Extract the (X, Y) coordinate from the center of the cell holding the provided text.  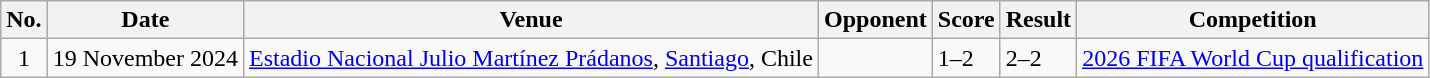
Score (966, 20)
Opponent (875, 20)
2–2 (1038, 58)
Competition (1253, 20)
Estadio Nacional Julio Martínez Prádanos, Santiago, Chile (532, 58)
19 November 2024 (145, 58)
1 (24, 58)
No. (24, 20)
2026 FIFA World Cup qualification (1253, 58)
Venue (532, 20)
Date (145, 20)
1–2 (966, 58)
Result (1038, 20)
